Capture the cell that displays the provided text and extract its (x, y) central coordinate. 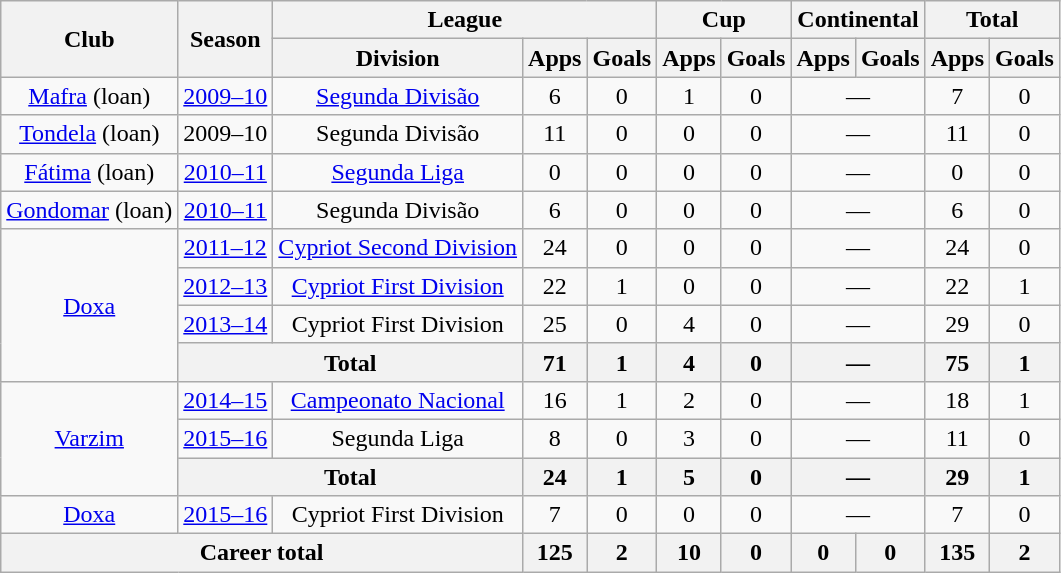
Cypriot Second Division (398, 248)
Tondela (loan) (90, 134)
Mafra (loan) (90, 96)
Gondomar (loan) (90, 210)
2011–12 (226, 248)
18 (957, 400)
Varzim (90, 438)
Cup (724, 20)
2014–15 (226, 400)
135 (957, 553)
3 (689, 438)
Career total (262, 553)
Fátima (loan) (90, 172)
125 (555, 553)
75 (957, 362)
2012–13 (226, 286)
Continental (858, 20)
10 (689, 553)
25 (555, 324)
Campeonato Nacional (398, 400)
League (465, 20)
2013–14 (226, 324)
16 (555, 400)
Season (226, 39)
8 (555, 438)
5 (689, 477)
Division (398, 58)
71 (555, 362)
Club (90, 39)
